Provide the [x, y] coordinate of the cell's center where the given text is located.  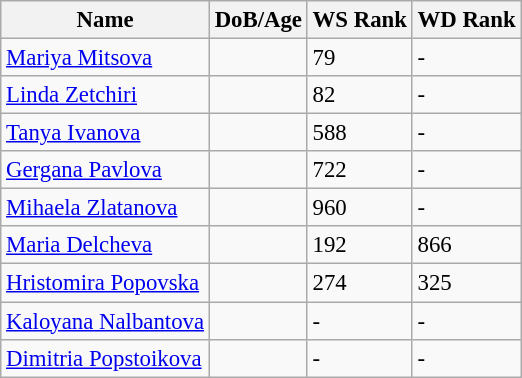
Mariya Mitsova [106, 58]
WS Rank [360, 20]
274 [360, 283]
722 [360, 170]
866 [466, 245]
Linda Zetchiri [106, 95]
325 [466, 283]
Dimitria Popstoikova [106, 358]
Kaloyana Nalbantova [106, 321]
WD Rank [466, 20]
960 [360, 208]
Hristomira Popovska [106, 283]
Maria Delcheva [106, 245]
588 [360, 133]
82 [360, 95]
DoB/Age [258, 20]
Name [106, 20]
192 [360, 245]
Tanya Ivanova [106, 133]
79 [360, 58]
Mihaela Zlatanova [106, 208]
Gergana Pavlova [106, 170]
